Scan for the cell matching the given text and deliver its (X, Y) coordinate at center. 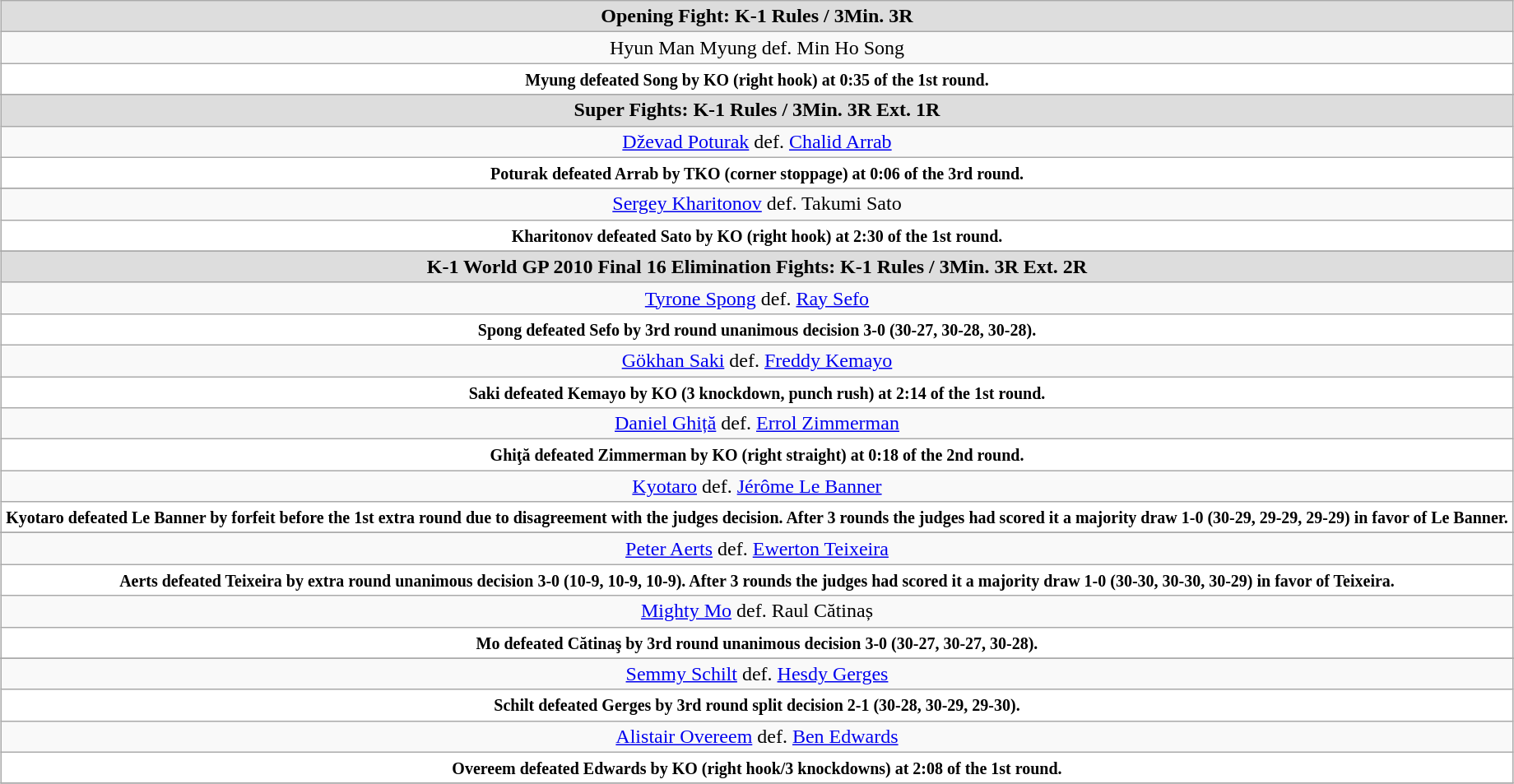
Kyotaro def. Jérôme Le Banner (757, 486)
Mo defeated Cătinaş by 3rd round unanimous decision 3-0 (30-27, 30-27, 30-28). (757, 643)
Super Fights: K-1 Rules / 3Min. 3R Ext. 1R (757, 110)
Spong defeated Sefo by 3rd round unanimous decision 3-0 (30-27, 30-28, 30-28). (757, 329)
Tyrone Spong def. Ray Sefo (757, 298)
Daniel Ghiță def. Errol Zimmerman (757, 424)
Alistair Overeem def. Ben Edwards (757, 736)
Poturak defeated Arrab by TKO (corner stoppage) at 0:06 of the 3rd round. (757, 173)
Opening Fight: K-1 Rules / 3Min. 3R (757, 16)
Mighty Mo def. Raul Cătinaș (757, 611)
Sergey Kharitonov def. Takumi Sato (757, 204)
Saki defeated Kemayo by KO (3 knockdown, punch rush) at 2:14 of the 1st round. (757, 392)
Schilt defeated Gerges by 3rd round split decision 2-1 (30-28, 30-29, 29-30). (757, 705)
Myung defeated Song by KO (right hook) at 0:35 of the 1st round. (757, 79)
Dževad Poturak def. Chalid Arrab (757, 141)
Semmy Schilt def. Hesdy Gerges (757, 674)
Gökhan Saki def. Freddy Kemayo (757, 360)
Overeem defeated Edwards by KO (right hook/3 knockdowns) at 2:08 of the 1st round. (757, 768)
Kharitonov defeated Sato by KO (right hook) at 2:30 of the 1st round. (757, 235)
Ghiţă defeated Zimmerman by KO (right straight) at 0:18 of the 2nd round. (757, 455)
Peter Aerts def. Ewerton Teixeira (757, 549)
K-1 World GP 2010 Final 16 Elimination Fights: K-1 Rules / 3Min. 3R Ext. 2R (757, 267)
Hyun Man Myung def. Min Ho Song (757, 48)
